Locate the cell with the specified text and output its [x, y] center coordinate. 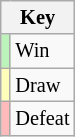
Defeat [42, 118]
Key [38, 17]
Draw [42, 85]
Win [42, 51]
